Search for the cell housing the specified text and yield its [x, y] center coordinate. 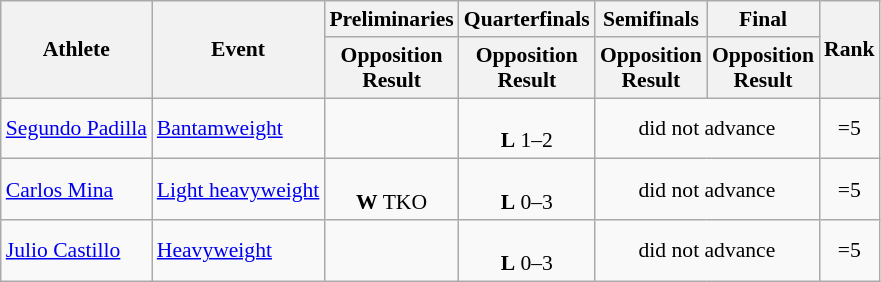
Final [763, 19]
Heavyweight [238, 250]
Athlete [76, 50]
Rank [850, 50]
Semifinals [651, 19]
Segundo Padilla [76, 128]
L 1–2 [527, 128]
Carlos Mina [76, 190]
Quarterfinals [527, 19]
Light heavyweight [238, 190]
Julio Castillo [76, 250]
Event [238, 50]
Preliminaries [391, 19]
W TKO [391, 190]
Bantamweight [238, 128]
